Return the (X, Y) coordinate for the center point of the cell that contains the specified text.  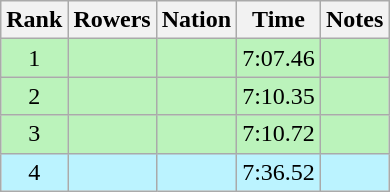
Nation (196, 20)
7:36.52 (279, 172)
Notes (354, 20)
7:10.72 (279, 134)
7:07.46 (279, 58)
Rank (34, 20)
1 (34, 58)
4 (34, 172)
2 (34, 96)
Rowers (112, 20)
3 (34, 134)
7:10.35 (279, 96)
Time (279, 20)
